Provide the (x, y) coordinate of the cell's center where the given text is located.  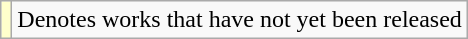
Denotes works that have not yet been released (240, 20)
